Scan for the cell matching the given text and deliver its [x, y] coordinate at center. 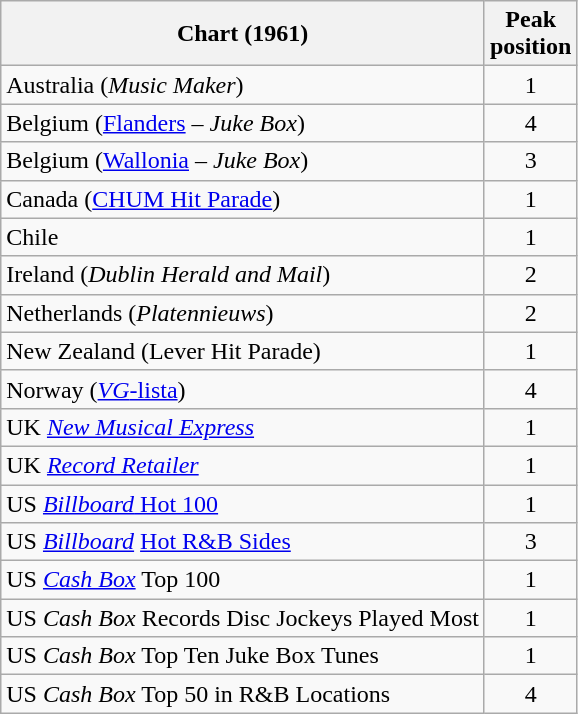
Australia (Music Maker) [243, 85]
Peakposition [530, 34]
Belgium (Flanders – Juke Box) [243, 123]
UK Record Retailer [243, 465]
Chart (1961) [243, 34]
US Cash Box Top 100 [243, 580]
Chile [243, 237]
Belgium (Wallonia – Juke Box) [243, 161]
US Billboard Hot R&B Sides [243, 542]
US Cash Box Top Ten Juke Box Tunes [243, 656]
Netherlands (Platennieuws) [243, 313]
US Billboard Hot 100 [243, 503]
Canada (CHUM Hit Parade) [243, 199]
US Cash Box Records Disc Jockeys Played Most [243, 618]
New Zealand (Lever Hit Parade) [243, 351]
Norway (VG-lista) [243, 389]
UK New Musical Express [243, 427]
US Cash Box Top 50 in R&B Locations [243, 694]
Ireland (Dublin Herald and Mail) [243, 275]
